Locate the cell with the specified text and output its (x, y) center coordinate. 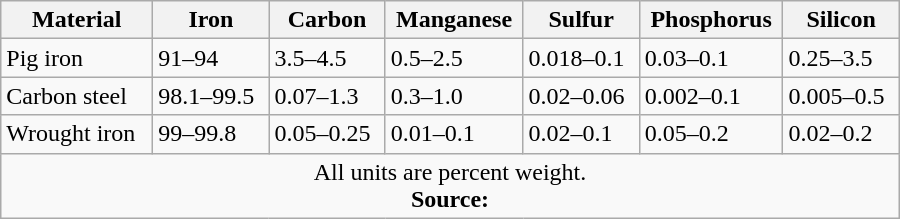
0.01–0.1 (454, 134)
All units are percent weight. Source: (450, 186)
0.5–2.5 (454, 58)
Sulfur (581, 20)
Pig iron (77, 58)
99–99.8 (211, 134)
Manganese (454, 20)
Silicon (841, 20)
0.02–0.2 (841, 134)
91–94 (211, 58)
3.5–4.5 (327, 58)
98.1–99.5 (211, 96)
0.25–3.5 (841, 58)
Wrought iron (77, 134)
0.02–0.1 (581, 134)
0.005–0.5 (841, 96)
0.05–0.25 (327, 134)
0.3–1.0 (454, 96)
0.02–0.06 (581, 96)
0.03–0.1 (711, 58)
Iron (211, 20)
0.018–0.1 (581, 58)
Carbon (327, 20)
0.05–0.2 (711, 134)
Phosphorus (711, 20)
0.002–0.1 (711, 96)
Carbon steel (77, 96)
Material (77, 20)
0.07–1.3 (327, 96)
